Provide the (x, y) coordinate of the cell's center where the given text is located.  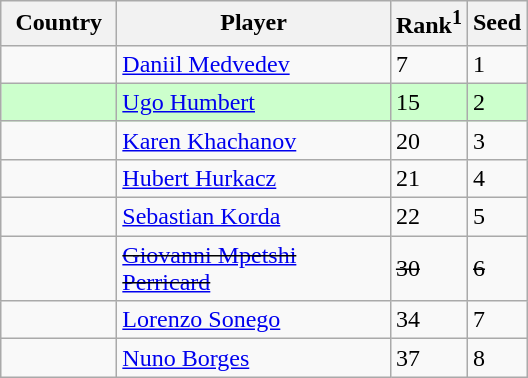
6 (496, 268)
30 (428, 268)
20 (428, 140)
Country (59, 24)
Seed (496, 24)
Hubert Hurkacz (254, 178)
21 (428, 178)
4 (496, 178)
Ugo Humbert (254, 102)
Giovanni Mpetshi Perricard (254, 268)
Player (254, 24)
Lorenzo Sonego (254, 320)
37 (428, 358)
Rank1 (428, 24)
Karen Khachanov (254, 140)
5 (496, 217)
Nuno Borges (254, 358)
34 (428, 320)
1 (496, 64)
2 (496, 102)
15 (428, 102)
22 (428, 217)
Daniil Medvedev (254, 64)
3 (496, 140)
Sebastian Korda (254, 217)
8 (496, 358)
